From the cell containing the given text, extract its center point as (X, Y) coordinate. 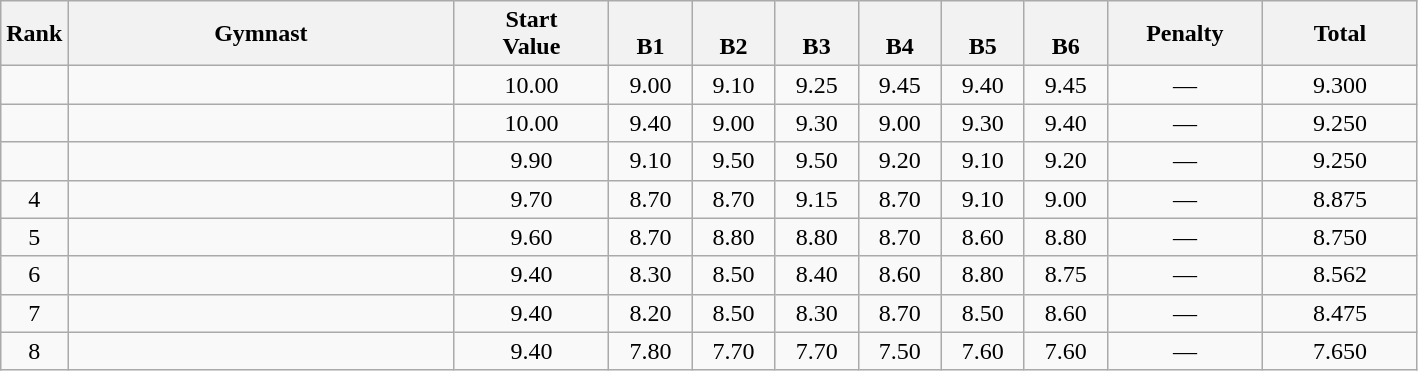
Penalty (1184, 34)
7.50 (900, 351)
B4 (900, 34)
8.475 (1340, 313)
6 (34, 275)
5 (34, 237)
Rank (34, 34)
StartValue (532, 34)
B5 (982, 34)
B6 (1066, 34)
7.650 (1340, 351)
8.875 (1340, 199)
8.40 (816, 275)
9.90 (532, 161)
8.562 (1340, 275)
9.15 (816, 199)
9.60 (532, 237)
B3 (816, 34)
9.300 (1340, 85)
7 (34, 313)
B2 (734, 34)
9.25 (816, 85)
8.75 (1066, 275)
Gymnast (261, 34)
7.80 (650, 351)
9.70 (532, 199)
Total (1340, 34)
4 (34, 199)
8.20 (650, 313)
B1 (650, 34)
8 (34, 351)
8.750 (1340, 237)
